Pinpoint the cell where the given text exists, returning its [X, Y] midpoint coordinate. 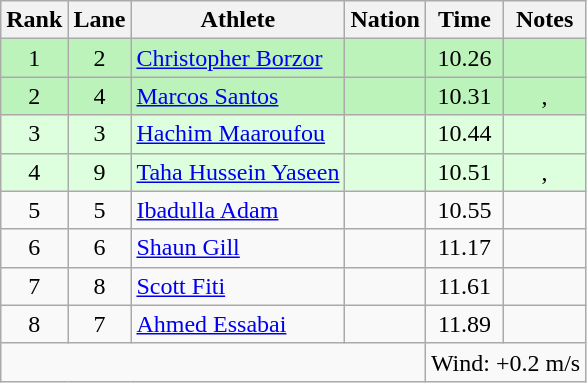
Scott Fiti [238, 286]
Ibadulla Adam [238, 210]
Time [464, 20]
Hachim Maaroufou [238, 134]
10.26 [464, 58]
11.17 [464, 248]
11.89 [464, 324]
Athlete [238, 20]
10.44 [464, 134]
Rank [34, 20]
10.31 [464, 96]
Notes [545, 20]
Lane [100, 20]
Christopher Borzor [238, 58]
9 [100, 172]
10.55 [464, 210]
10.51 [464, 172]
Nation [385, 20]
11.61 [464, 286]
Taha Hussein Yaseen [238, 172]
Shaun Gill [238, 248]
Wind: +0.2 m/s [505, 362]
Marcos Santos [238, 96]
1 [34, 58]
Ahmed Essabai [238, 324]
